From the cell containing the given text, extract its center point as [X, Y] coordinate. 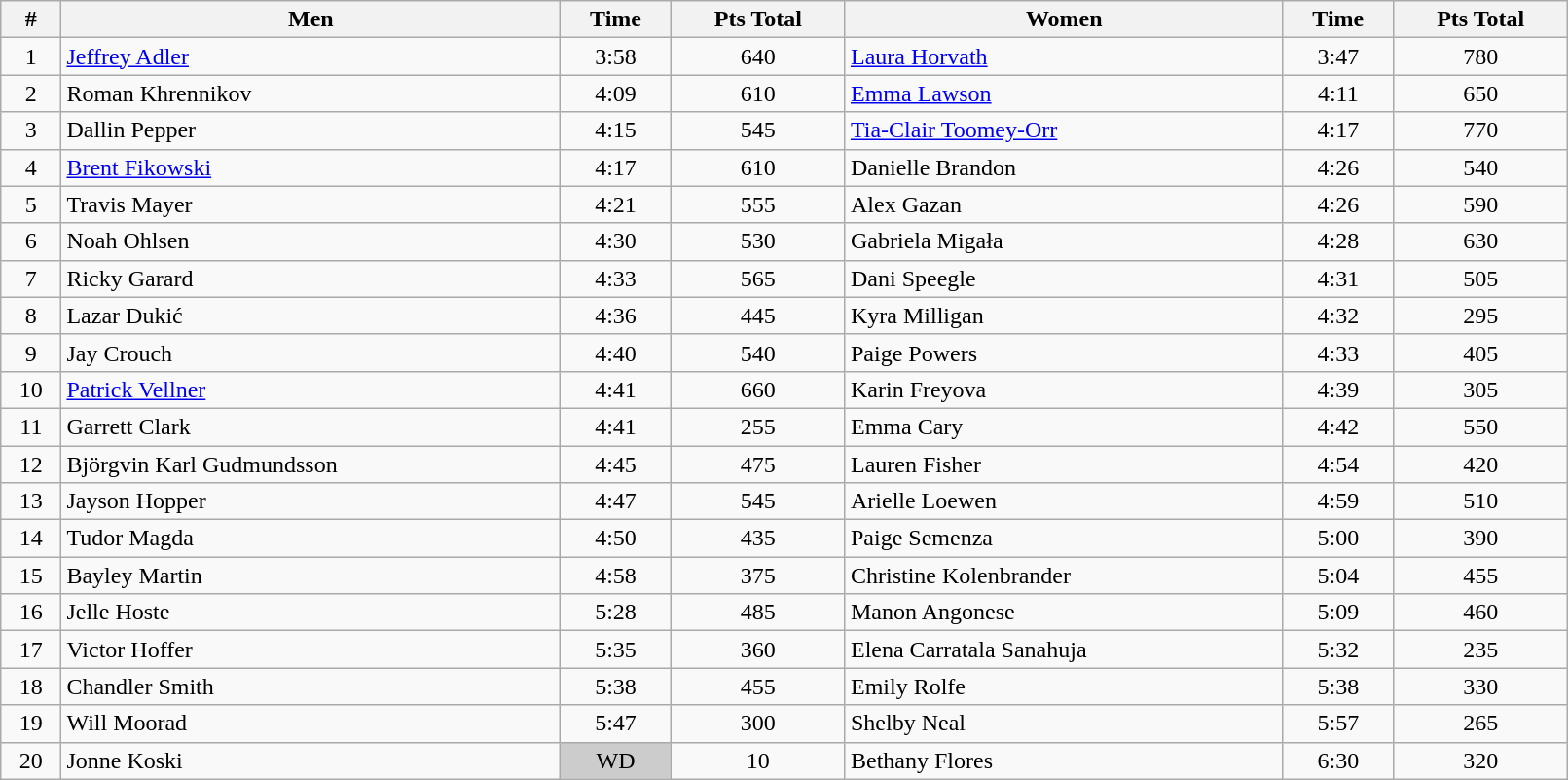
5:35 [615, 650]
4:42 [1337, 427]
4:21 [615, 204]
18 [31, 687]
Gabriela Migała [1064, 241]
Shelby Neal [1064, 724]
255 [757, 427]
Christine Kolenbrander [1064, 576]
Alex Gazan [1064, 204]
305 [1481, 390]
Women [1064, 19]
Emma Cary [1064, 427]
4:45 [615, 464]
19 [31, 724]
4:58 [615, 576]
390 [1481, 539]
13 [31, 501]
5:57 [1337, 724]
Kyra Milligan [1064, 316]
405 [1481, 353]
3:47 [1337, 56]
6:30 [1337, 761]
Emma Lawson [1064, 93]
Jay Crouch [311, 353]
Patrick Vellner [311, 390]
Bayley Martin [311, 576]
295 [1481, 316]
5:09 [1337, 613]
16 [31, 613]
Arielle Loewen [1064, 501]
Bethany Flores [1064, 761]
5:32 [1337, 650]
12 [31, 464]
Garrett Clark [311, 427]
3 [31, 130]
Björgvin Karl Gudmundsson [311, 464]
Tudor Magda [311, 539]
4 [31, 167]
650 [1481, 93]
Manon Angonese [1064, 613]
Danielle Brandon [1064, 167]
630 [1481, 241]
Chandler Smith [311, 687]
660 [757, 390]
4:30 [615, 241]
320 [1481, 761]
420 [1481, 464]
4:40 [615, 353]
1 [31, 56]
7 [31, 279]
5:00 [1337, 539]
4:31 [1337, 279]
Jeffrey Adler [311, 56]
Laura Horvath [1064, 56]
330 [1481, 687]
Lauren Fisher [1064, 464]
780 [1481, 56]
265 [1481, 724]
460 [1481, 613]
Brent Fikowski [311, 167]
Elena Carratala Sanahuja [1064, 650]
5:47 [615, 724]
Tia-Clair Toomey-Orr [1064, 130]
475 [757, 464]
4:36 [615, 316]
5:28 [615, 613]
Ricky Garard [311, 279]
Lazar Đukić [311, 316]
505 [1481, 279]
Karin Freyova [1064, 390]
Jayson Hopper [311, 501]
9 [31, 353]
555 [757, 204]
5:04 [1337, 576]
Noah Ohlsen [311, 241]
565 [757, 279]
Jonne Koski [311, 761]
15 [31, 576]
# [31, 19]
14 [31, 539]
4:50 [615, 539]
Paige Semenza [1064, 539]
17 [31, 650]
510 [1481, 501]
Men [311, 19]
20 [31, 761]
11 [31, 427]
Roman Khrennikov [311, 93]
4:32 [1337, 316]
6 [31, 241]
550 [1481, 427]
Jelle Hoste [311, 613]
Travis Mayer [311, 204]
4:39 [1337, 390]
300 [757, 724]
4:09 [615, 93]
4:15 [615, 130]
4:11 [1337, 93]
235 [1481, 650]
530 [757, 241]
4:47 [615, 501]
4:54 [1337, 464]
WD [615, 761]
Victor Hoffer [311, 650]
3:58 [615, 56]
435 [757, 539]
Paige Powers [1064, 353]
Will Moorad [311, 724]
Dallin Pepper [311, 130]
375 [757, 576]
590 [1481, 204]
Emily Rolfe [1064, 687]
445 [757, 316]
8 [31, 316]
485 [757, 613]
770 [1481, 130]
640 [757, 56]
5 [31, 204]
2 [31, 93]
4:28 [1337, 241]
Dani Speegle [1064, 279]
4:59 [1337, 501]
360 [757, 650]
